Identify which cell holds the provided text, then report its [X, Y] central coordinate. 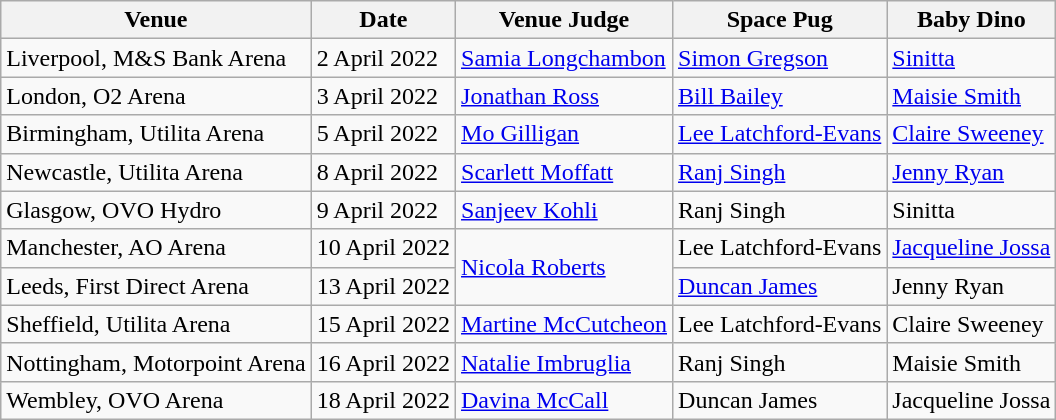
18 April 2022 [383, 400]
Space Pug [780, 20]
Newcastle, Utilita Arena [156, 172]
Liverpool, M&S Bank Arena [156, 58]
Sanjeev Kohli [564, 210]
Samia Longchambon [564, 58]
16 April 2022 [383, 362]
Leeds, First Direct Arena [156, 286]
Venue [156, 20]
5 April 2022 [383, 134]
Scarlett Moffatt [564, 172]
Mo Gilligan [564, 134]
Date [383, 20]
London, O2 Arena [156, 96]
8 April 2022 [383, 172]
Simon Gregson [780, 58]
Birmingham, Utilita Arena [156, 134]
10 April 2022 [383, 248]
Davina McCall [564, 400]
Wembley, OVO Arena [156, 400]
Glasgow, OVO Hydro [156, 210]
Natalie Imbruglia [564, 362]
Sheffield, Utilita Arena [156, 324]
Nottingham, Motorpoint Arena [156, 362]
Bill Bailey [780, 96]
Nicola Roberts [564, 267]
Baby Dino [972, 20]
3 April 2022 [383, 96]
9 April 2022 [383, 210]
13 April 2022 [383, 286]
Venue Judge [564, 20]
Jonathan Ross [564, 96]
2 April 2022 [383, 58]
Martine McCutcheon [564, 324]
15 April 2022 [383, 324]
Manchester, AO Arena [156, 248]
